Return (x, y) of the center of cell containing provided text 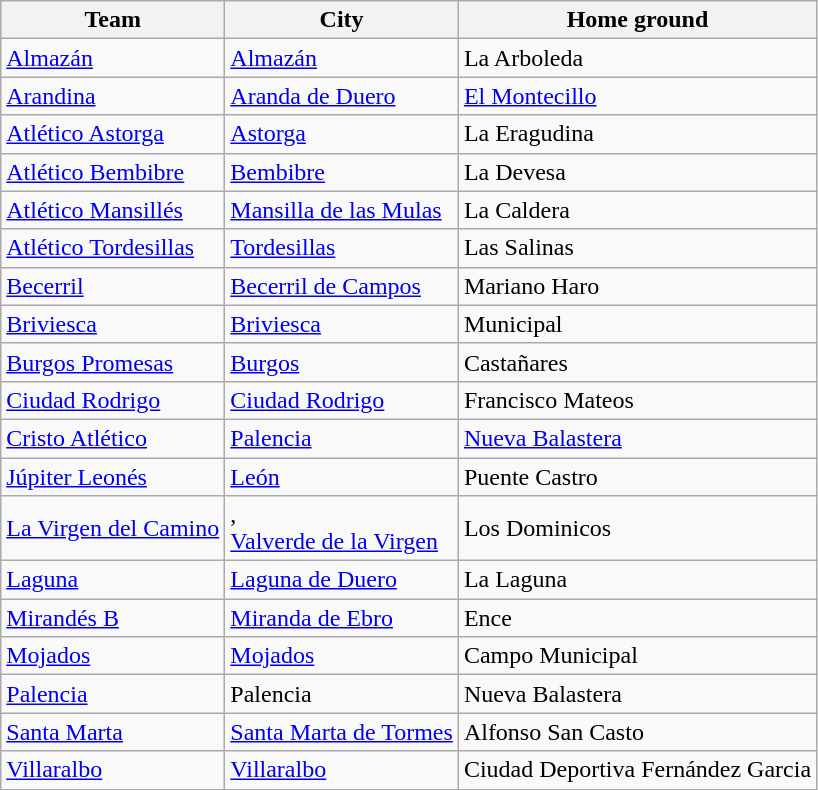
Tordesillas (342, 248)
Aranda de Duero (342, 96)
Becerril de Campos (342, 286)
Becerril (113, 286)
Júpiter Leonés (113, 477)
La Laguna (637, 580)
Mirandés B (113, 618)
Atlético Astorga (113, 134)
Laguna (113, 580)
Astorga (342, 134)
Burgos (342, 362)
Laguna de Duero (342, 580)
El Montecillo (637, 96)
Santa Marta (113, 732)
La Caldera (637, 210)
Atlético Tordesillas (113, 248)
Cristo Atlético (113, 438)
Atlético Bembibre (113, 172)
Santa Marta de Tormes (342, 732)
Burgos Promesas (113, 362)
La Virgen del Camino (113, 528)
Atlético Mansillés (113, 210)
Ence (637, 618)
La Devesa (637, 172)
,Valverde de la Virgen (342, 528)
Francisco Mateos (637, 400)
Miranda de Ebro (342, 618)
Bembibre (342, 172)
Municipal (637, 324)
León (342, 477)
Mansilla de las Mulas (342, 210)
Mariano Haro (637, 286)
Castañares (637, 362)
Campo Municipal (637, 656)
La Eragudina (637, 134)
Team (113, 20)
City (342, 20)
Home ground (637, 20)
Las Salinas (637, 248)
Puente Castro (637, 477)
La Arboleda (637, 58)
Ciudad Deportiva Fernández Garcia (637, 770)
Los Dominicos (637, 528)
Arandina (113, 96)
Alfonso San Casto (637, 732)
